From the cell containing the given text, extract its center point as [x, y] coordinate. 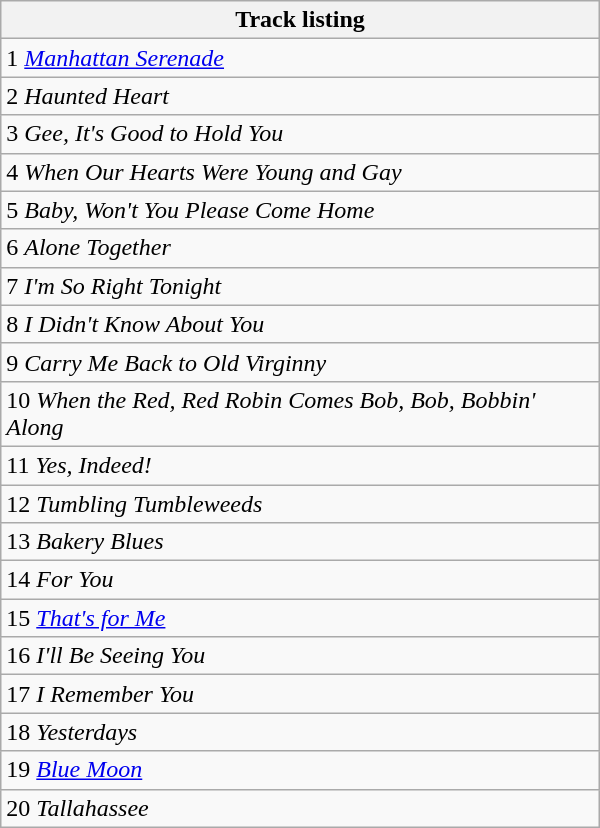
13 Bakery Blues [300, 542]
Track listing [300, 20]
15 That's for Me [300, 618]
18 Yesterdays [300, 732]
20 Tallahassee [300, 808]
1 Manhattan Serenade [300, 58]
14 For You [300, 580]
19 Blue Moon [300, 770]
4 When Our Hearts Were Young and Gay [300, 172]
5 Baby, Won't You Please Come Home [300, 210]
17 I Remember You [300, 694]
7 I'm So Right Tonight [300, 286]
12 Tumbling Tumbleweeds [300, 503]
9 Carry Me Back to Old Virginny [300, 362]
6 Alone Together [300, 248]
3 Gee, It's Good to Hold You [300, 134]
11 Yes, Indeed! [300, 465]
2 Haunted Heart [300, 96]
8 I Didn't Know About You [300, 324]
16 I'll Be Seeing You [300, 656]
10 When the Red, Red Robin Comes Bob, Bob, Bobbin' Along [300, 414]
